Output the [x, y] coordinate of the center of the cell containing the given text.  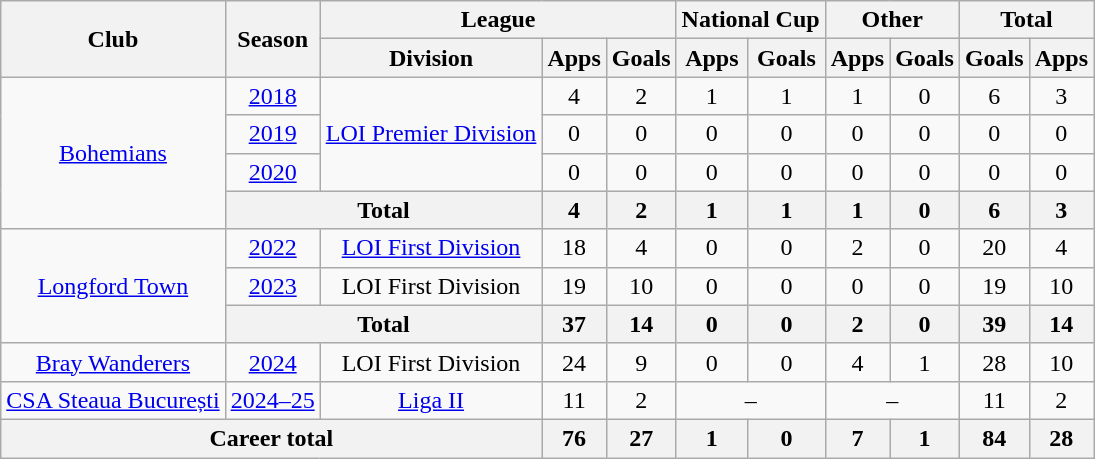
2024 [272, 362]
76 [574, 438]
18 [574, 248]
39 [994, 324]
Other [892, 20]
20 [994, 248]
2023 [272, 286]
84 [994, 438]
2019 [272, 134]
2020 [272, 172]
27 [641, 438]
7 [857, 438]
Season [272, 39]
National Cup [750, 20]
Division [431, 58]
Liga II [431, 400]
League [498, 20]
24 [574, 362]
2024–25 [272, 400]
Bray Wanderers [113, 362]
37 [574, 324]
CSA Steaua București [113, 400]
2022 [272, 248]
Career total [272, 438]
2018 [272, 96]
Bohemians [113, 153]
Club [113, 39]
LOI Premier Division [431, 134]
9 [641, 362]
Longford Town [113, 286]
